Locate the cell with the specified text and output its (X, Y) center coordinate. 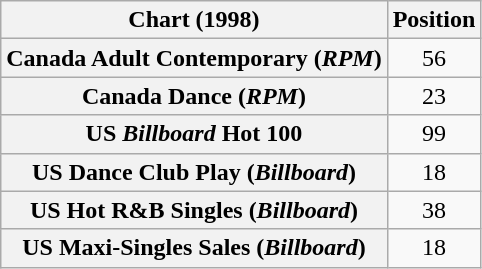
23 (434, 96)
38 (434, 210)
Chart (1998) (194, 20)
US Dance Club Play (Billboard) (194, 172)
US Maxi-Singles Sales (Billboard) (194, 248)
US Billboard Hot 100 (194, 134)
Position (434, 20)
99 (434, 134)
56 (434, 58)
US Hot R&B Singles (Billboard) (194, 210)
Canada Adult Contemporary (RPM) (194, 58)
Canada Dance (RPM) (194, 96)
